Extract the [X, Y] coordinate from the center of the cell holding the provided text.  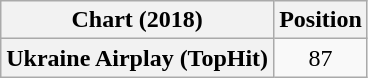
Position [321, 20]
87 [321, 58]
Chart (2018) [138, 20]
Ukraine Airplay (TopHit) [138, 58]
